Locate the cell with the specified text and output its (x, y) center coordinate. 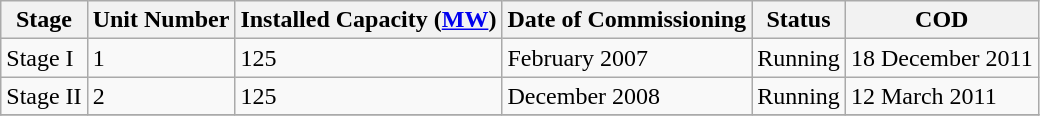
Unit Number (161, 20)
Installed Capacity (MW) (368, 20)
December 2008 (627, 96)
Status (799, 20)
Stage II (44, 96)
February 2007 (627, 58)
2 (161, 96)
1 (161, 58)
Stage I (44, 58)
12 March 2011 (942, 96)
Stage (44, 20)
COD (942, 20)
Date of Commissioning (627, 20)
18 December 2011 (942, 58)
